Identify which cell holds the provided text, then report its (x, y) central coordinate. 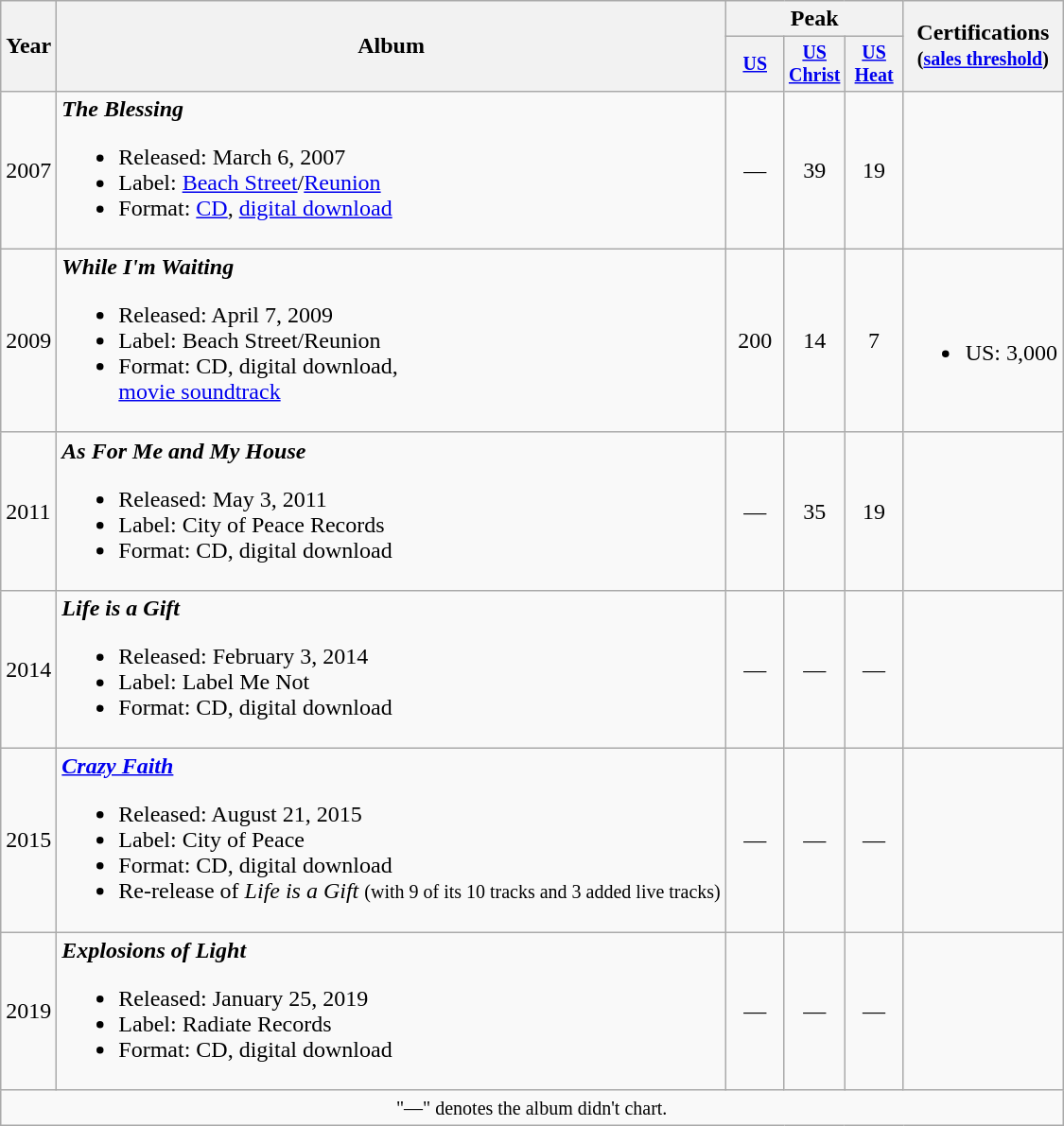
14 (814, 340)
USHeat (874, 64)
2007 (28, 170)
Year (28, 46)
"—" denotes the album didn't chart. (532, 1108)
Peak (814, 19)
Explosions of LightReleased: January 25, 2019Label: Radiate RecordsFormat: CD, digital download (392, 1012)
2014 (28, 669)
US: 3,000 (983, 340)
39 (814, 170)
7 (874, 340)
Life is a GiftReleased: February 3, 2014Label: Label Me NotFormat: CD, digital download (392, 669)
35 (814, 511)
2019 (28, 1012)
2011 (28, 511)
Certifications(sales threshold) (983, 46)
The BlessingReleased: March 6, 2007Label: Beach Street/ReunionFormat: CD, digital download (392, 170)
Album (392, 46)
USChrist (814, 64)
As For Me and My HouseReleased: May 3, 2011Label: City of Peace RecordsFormat: CD, digital download (392, 511)
While I'm WaitingReleased: April 7, 2009Label: Beach Street/ReunionFormat: CD, digital download,movie soundtrack (392, 340)
200 (755, 340)
US (755, 64)
2009 (28, 340)
2015 (28, 840)
